Detect which cell encompasses the target text, then output its (X, Y) center coordinate. 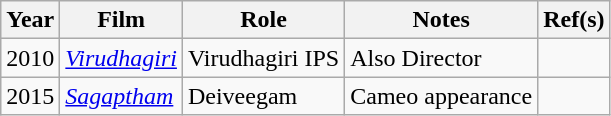
Deiveegam (263, 96)
2010 (30, 58)
Virudhagiri (122, 58)
Notes (442, 20)
Also Director (442, 58)
Role (263, 20)
Virudhagiri IPS (263, 58)
Cameo appearance (442, 96)
Film (122, 20)
2015 (30, 96)
Sagaptham (122, 96)
Ref(s) (574, 20)
Year (30, 20)
